Detect which cell encompasses the target text, then output its (X, Y) center coordinate. 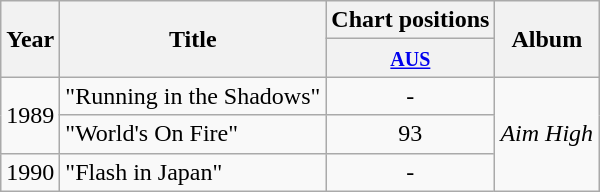
Album (547, 39)
Year (30, 39)
93 (410, 134)
Aim High (547, 134)
Title (193, 39)
"Flash in Japan" (193, 172)
"Running in the Shadows" (193, 96)
"World's On Fire" (193, 134)
AUS (410, 58)
1989 (30, 115)
Chart positions (410, 20)
1990 (30, 172)
